Extract the [x, y] coordinate from the center of the cell holding the provided text.  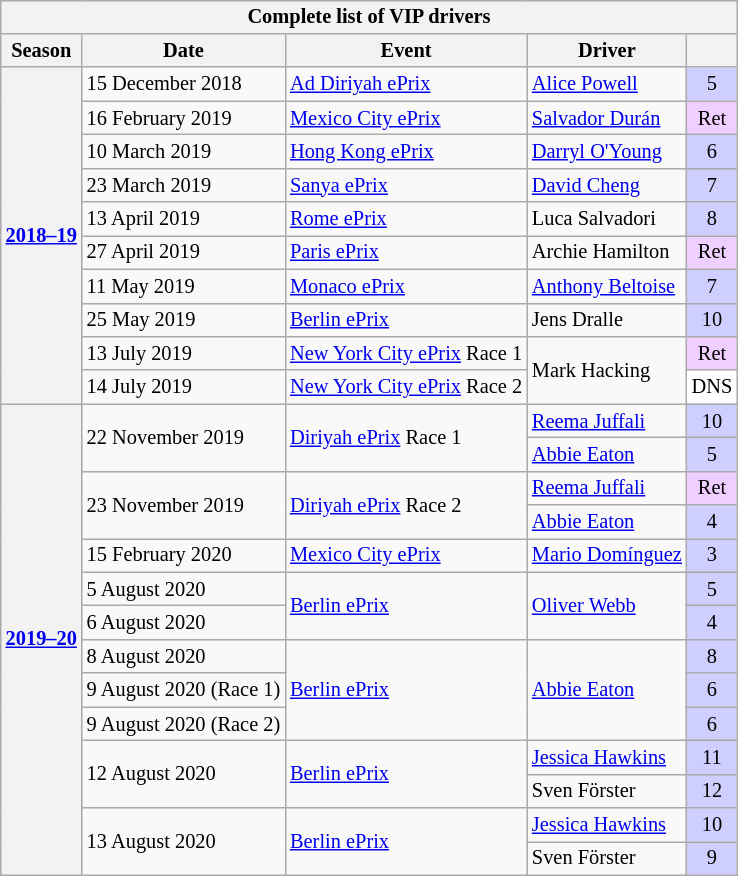
David Cheng [607, 185]
Complete list of VIP drivers [369, 17]
Hong Kong ePrix [406, 152]
11 [712, 758]
Archie Hamilton [607, 253]
Diriyah ePrix Race 2 [406, 504]
Anthony Beltoise [607, 286]
Monaco ePrix [406, 286]
Ad Diriyah ePrix [406, 84]
Alice Powell [607, 84]
16 February 2019 [184, 118]
3 [712, 556]
23 November 2019 [184, 504]
13 July 2019 [184, 354]
New York City ePrix Race 1 [406, 354]
Sanya ePrix [406, 185]
13 April 2019 [184, 219]
Event [406, 51]
11 May 2019 [184, 286]
10 March 2019 [184, 152]
Paris ePrix [406, 253]
New York City ePrix Race 2 [406, 387]
9 [712, 859]
9 August 2020 (Race 1) [184, 690]
Mario Domínguez [607, 556]
Luca Salvadori [607, 219]
25 May 2019 [184, 320]
23 March 2019 [184, 185]
Mark Hacking [607, 370]
Oliver Webb [607, 606]
Season [42, 51]
15 December 2018 [184, 84]
2018–19 [42, 236]
Darryl O'Young [607, 152]
14 July 2019 [184, 387]
22 November 2019 [184, 438]
2019–20 [42, 640]
Diriyah ePrix Race 1 [406, 438]
DNS [712, 387]
Date [184, 51]
8 August 2020 [184, 657]
27 April 2019 [184, 253]
Jens Dralle [607, 320]
Rome ePrix [406, 219]
5 August 2020 [184, 589]
12 [712, 791]
15 February 2020 [184, 556]
12 August 2020 [184, 774]
13 August 2020 [184, 842]
Salvador Durán [607, 118]
Driver [607, 51]
6 August 2020 [184, 623]
9 August 2020 (Race 2) [184, 724]
